Capture the cell that displays the provided text and extract its (x, y) central coordinate. 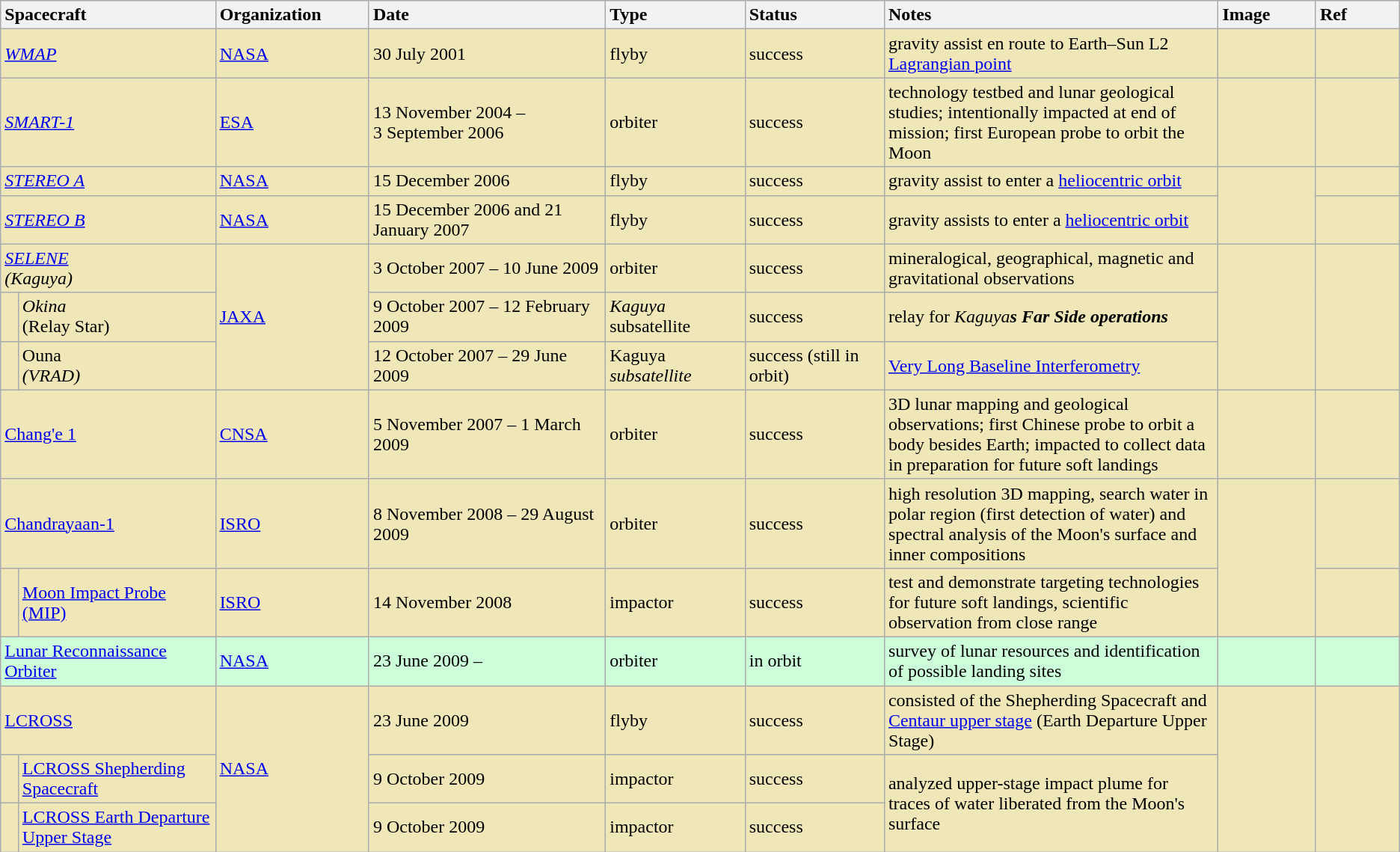
SELENE(Kaguya) (108, 268)
CNSA (292, 434)
WMAP (108, 54)
technology testbed and lunar geological studies; intentionally impacted at end of mission; first European probe to orbit the Moon (1051, 123)
23 June 2009 – (487, 661)
5 November 2007 – 1 March 2009 (487, 434)
success (still in orbit) (814, 365)
Spacecraft (108, 15)
LCROSS (108, 720)
12 October 2007 – 29 June 2009 (487, 365)
LCROSS Shepherding Spacecraft (117, 779)
Ref (1357, 15)
15 December 2006 (487, 181)
23 June 2009 (487, 720)
JAXA (292, 317)
SMART-1 (108, 123)
STEREO A (108, 181)
ESA (292, 123)
Okina(Relay Star) (117, 317)
Moon Impact Probe (MIP) (117, 602)
8 November 2008 – 29 August 2009 (487, 524)
Very Long Baseline Interferometry (1051, 365)
gravity assist en route to Earth–Sun L2 Lagrangian point (1051, 54)
Date (487, 15)
15 December 2006 and 21 January 2007 (487, 220)
LCROSS Earth Departure Upper Stage (117, 827)
Notes (1051, 15)
9 October 2007 – 12 February 2009 (487, 317)
Organization (292, 15)
relay for Kaguyas Far Side operations (1051, 317)
13 November 2004 – 3 September 2006 (487, 123)
3 October 2007 – 10 June 2009 (487, 268)
survey of lunar resources and identification of possible landing sites (1051, 661)
Chandrayaan-1 (108, 524)
Ouna(VRAD) (117, 365)
test and demonstrate targeting technologies for future soft landings, scientific observation from close range (1051, 602)
Status (814, 15)
STEREO B (108, 220)
Chang'e 1 (108, 434)
14 November 2008 (487, 602)
gravity assists to enter a heliocentric orbit (1051, 220)
mineralogical, geographical, magnetic and gravitational observations (1051, 268)
Type (675, 15)
in orbit (814, 661)
consisted of the Shepherding Spacecraft and Centaur upper stage (Earth Departure Upper Stage) (1051, 720)
analyzed upper-stage impact plume for traces of water liberated from the Moon's surface (1051, 803)
Lunar Reconnaissance Orbiter (108, 661)
gravity assist to enter a heliocentric orbit (1051, 181)
Image (1267, 15)
30 July 2001 (487, 54)
